Scan for the cell matching the given text and deliver its (x, y) coordinate at center. 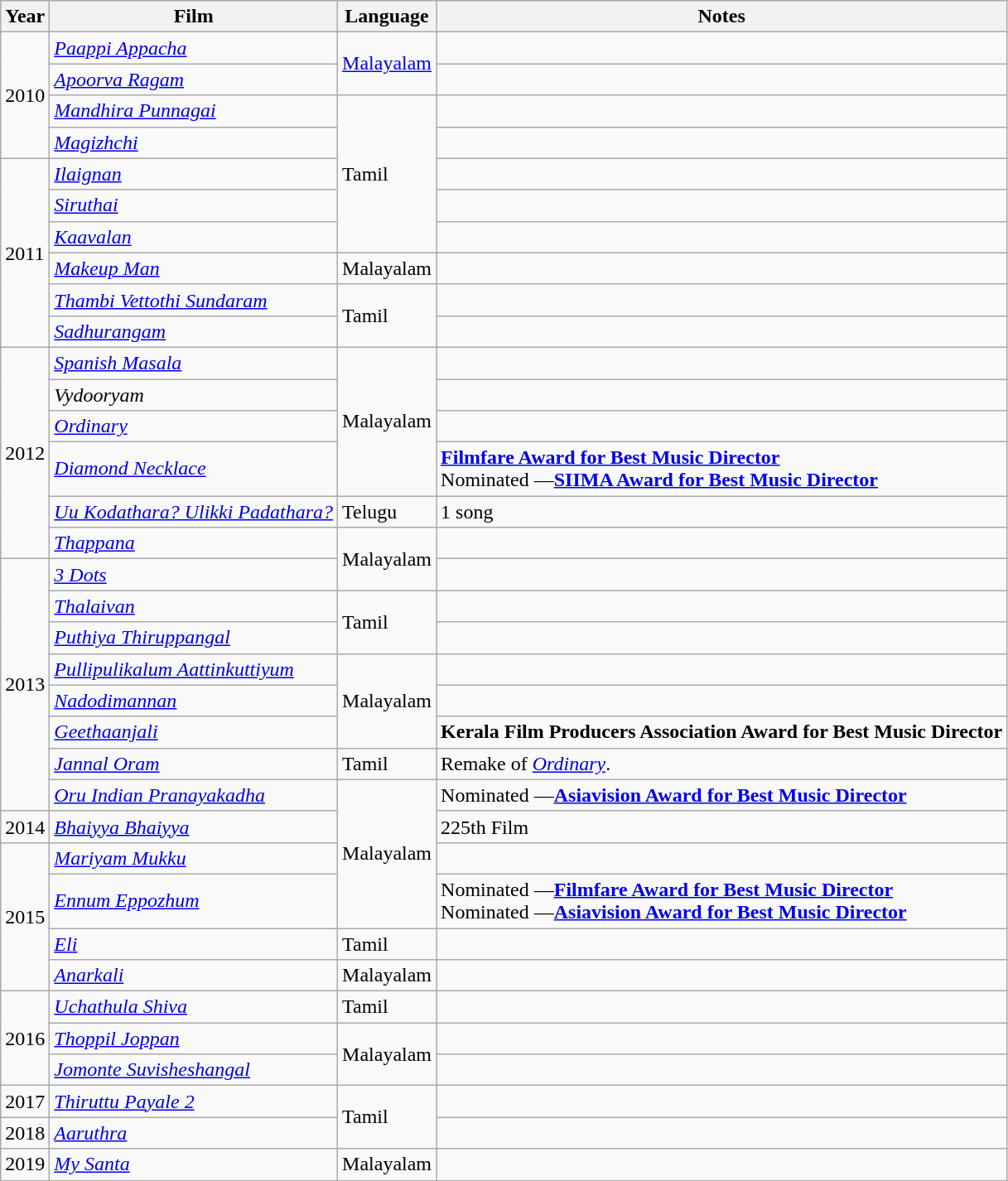
Anarkali (194, 976)
Oru Indian Pranayakadha (194, 795)
Magizhchi (194, 142)
Jannal Oram (194, 764)
My Santa (194, 1164)
Spanish Masala (194, 363)
Telugu (388, 512)
Eli (194, 943)
Nadodimannan (194, 701)
Sadhurangam (194, 331)
Bhaiyya Bhaiyya (194, 827)
Ennum Eppozhum (194, 901)
Aaruthra (194, 1133)
Thappana (194, 543)
2010 (25, 95)
225th Film (722, 827)
Makeup Man (194, 268)
2013 (25, 685)
2019 (25, 1164)
Mandhira Punnagai (194, 111)
Filmfare Award for Best Music Director Nominated —SIIMA Award for Best Music Director (722, 469)
1 song (722, 512)
Year (25, 17)
Siruthai (194, 205)
2015 (25, 916)
3 Dots (194, 575)
Kaavalan (194, 237)
Ilaignan (194, 174)
Vydooryam (194, 395)
Paappi Appacha (194, 48)
Thoppil Joppan (194, 1039)
Thambi Vettothi Sundaram (194, 300)
2014 (25, 827)
Uchathula Shiva (194, 1007)
Thiruttu Payale 2 (194, 1101)
Remake of Ordinary. (722, 764)
2012 (25, 452)
Diamond Necklace (194, 469)
2018 (25, 1133)
Uu Kodathara? Ulikki Padathara? (194, 512)
Thalaivan (194, 606)
Film (194, 17)
Apoorva Ragam (194, 80)
Jomonte Suvisheshangal (194, 1070)
Nominated —Asiavision Award for Best Music Director (722, 795)
Nominated —Filmfare Award for Best Music Director Nominated —Asiavision Award for Best Music Director (722, 901)
Mariyam Mukku (194, 858)
2016 (25, 1039)
2011 (25, 253)
Kerala Film Producers Association Award for Best Music Director (722, 732)
Ordinary (194, 427)
Notes (722, 17)
Pullipulikalum Aattinkuttiyum (194, 669)
Language (388, 17)
Geethaanjali (194, 732)
2017 (25, 1101)
Puthiya Thiruppangal (194, 638)
